Provide the (X, Y) coordinate of the cell's center where the given text is located.  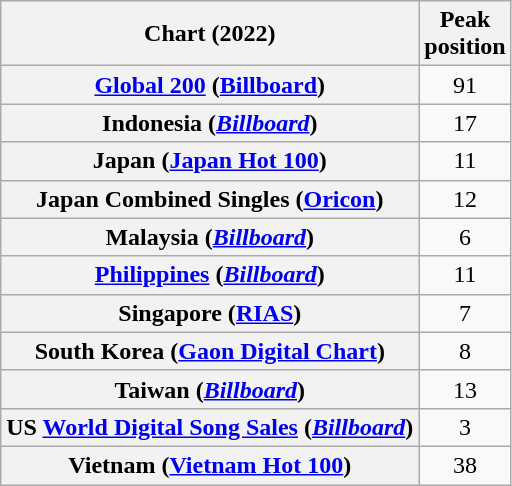
3 (465, 427)
Global 200 (Billboard) (210, 85)
12 (465, 199)
Vietnam (Vietnam Hot 100) (210, 465)
38 (465, 465)
Philippines (Billboard) (210, 275)
US World Digital Song Sales (Billboard) (210, 427)
Singapore (RIAS) (210, 313)
6 (465, 237)
Malaysia (Billboard) (210, 237)
Peakposition (465, 34)
7 (465, 313)
South Korea (Gaon Digital Chart) (210, 351)
17 (465, 123)
Indonesia (Billboard) (210, 123)
Japan (Japan Hot 100) (210, 161)
13 (465, 389)
Taiwan (Billboard) (210, 389)
91 (465, 85)
Japan Combined Singles (Oricon) (210, 199)
Chart (2022) (210, 34)
8 (465, 351)
